Scan for the cell matching the given text and deliver its [x, y] coordinate at center. 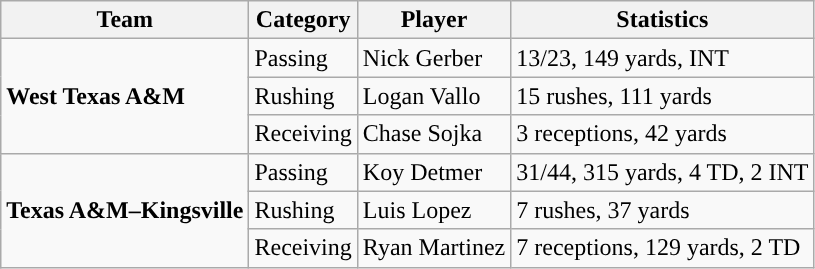
13/23, 149 yards, INT [662, 58]
3 receptions, 42 yards [662, 134]
Team [125, 20]
Koy Detmer [434, 172]
Ryan Martinez [434, 248]
Category [303, 20]
Player [434, 20]
7 receptions, 129 yards, 2 TD [662, 248]
Statistics [662, 20]
7 rushes, 37 yards [662, 210]
Texas A&M–Kingsville [125, 210]
Chase Sojka [434, 134]
15 rushes, 111 yards [662, 96]
Logan Vallo [434, 96]
Luis Lopez [434, 210]
31/44, 315 yards, 4 TD, 2 INT [662, 172]
Nick Gerber [434, 58]
West Texas A&M [125, 96]
